Return the (X, Y) coordinate for the center point of the cell that contains the specified text.  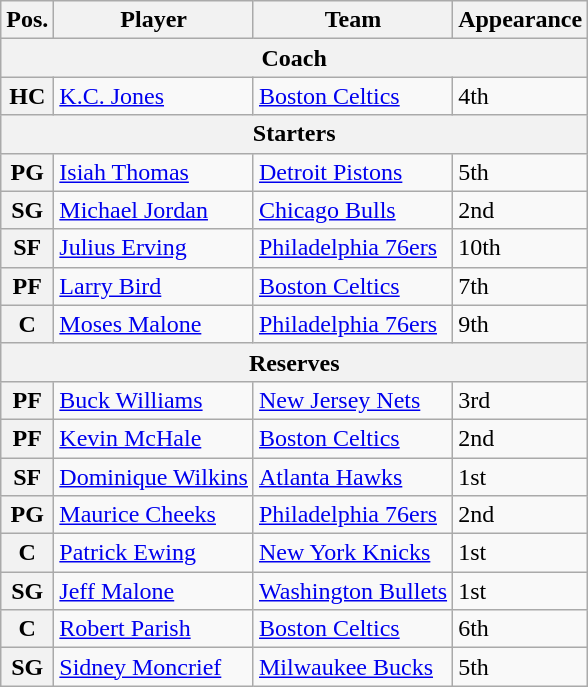
Pos. (28, 20)
Washington Bullets (352, 591)
HC (28, 96)
6th (520, 629)
Team (352, 20)
Maurice Cheeks (154, 515)
New Jersey Nets (352, 400)
Isiah Thomas (154, 172)
Reserves (294, 362)
Coach (294, 58)
Sidney Moncrief (154, 667)
Dominique Wilkins (154, 477)
Chicago Bulls (352, 210)
Player (154, 20)
New York Knicks (352, 553)
4th (520, 96)
Appearance (520, 20)
Julius Erving (154, 248)
Patrick Ewing (154, 553)
Starters (294, 134)
Buck Williams (154, 400)
K.C. Jones (154, 96)
Jeff Malone (154, 591)
9th (520, 324)
7th (520, 286)
Robert Parish (154, 629)
Milwaukee Bucks (352, 667)
Moses Malone (154, 324)
10th (520, 248)
Detroit Pistons (352, 172)
Atlanta Hawks (352, 477)
Larry Bird (154, 286)
Michael Jordan (154, 210)
Kevin McHale (154, 438)
3rd (520, 400)
